Determine the (X, Y) coordinate at the center of the cell enclosing the given text.  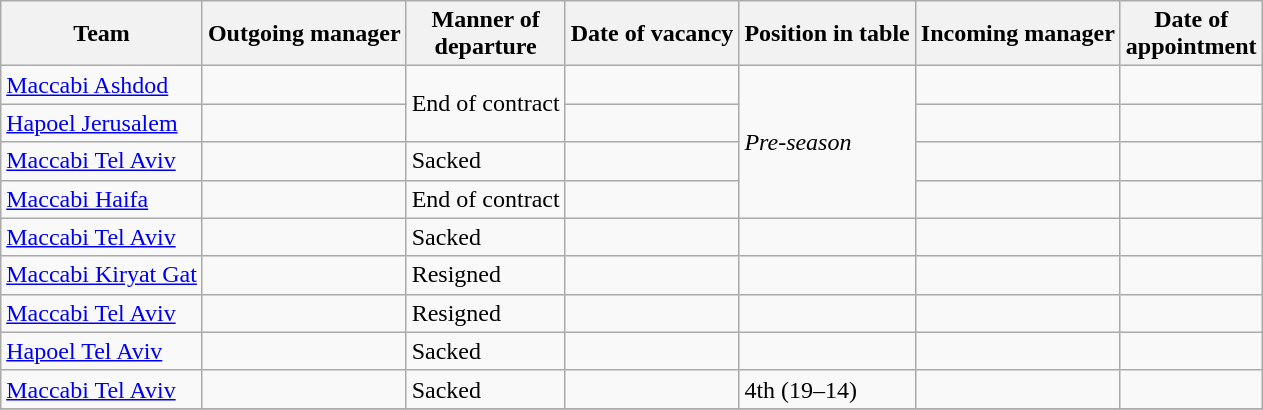
Pre-season (827, 142)
Hapoel Tel Aviv (102, 351)
Date of vacancy (652, 34)
Hapoel Jerusalem (102, 123)
Team (102, 34)
Outgoing manager (304, 34)
Maccabi Ashdod (102, 85)
Maccabi Kiryat Gat (102, 275)
Maccabi Haifa (102, 199)
4th (19–14) (827, 389)
Incoming manager (1018, 34)
Manner ofdeparture (486, 34)
Position in table (827, 34)
Date ofappointment (1191, 34)
